Output the [x, y] coordinate of the center of the cell containing the given text.  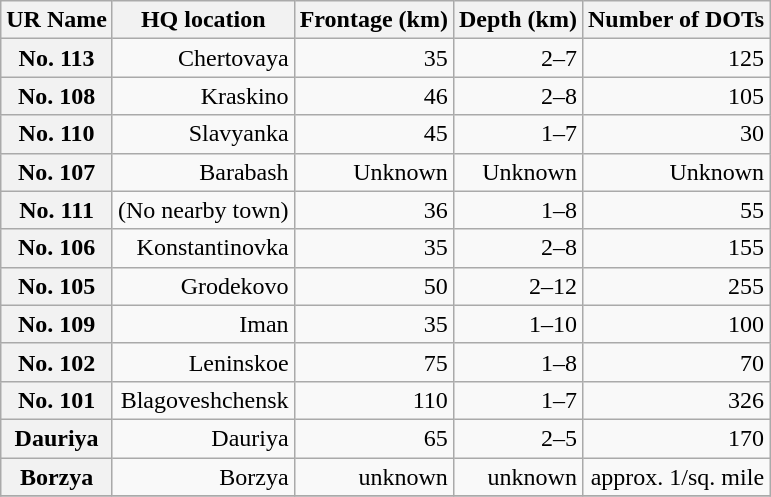
125 [676, 58]
Number of DOTs [676, 20]
No. 108 [57, 96]
155 [676, 248]
255 [676, 286]
50 [374, 286]
Frontage (km) [374, 20]
170 [676, 438]
326 [676, 400]
36 [374, 210]
1–10 [518, 324]
No. 109 [57, 324]
No. 102 [57, 362]
Blagoveshchensk [203, 400]
Kraskino [203, 96]
Iman [203, 324]
Chertovaya [203, 58]
65 [374, 438]
Depth (km) [518, 20]
No. 110 [57, 134]
No. 111 [57, 210]
70 [676, 362]
Slavyanka [203, 134]
No. 101 [57, 400]
(No nearby town) [203, 210]
No. 105 [57, 286]
UR Name [57, 20]
45 [374, 134]
Barabash [203, 172]
No. 106 [57, 248]
30 [676, 134]
55 [676, 210]
No. 113 [57, 58]
Leninskoe [203, 362]
100 [676, 324]
2–12 [518, 286]
2–7 [518, 58]
Grodekovo [203, 286]
110 [374, 400]
Konstantinovka [203, 248]
2–5 [518, 438]
No. 107 [57, 172]
46 [374, 96]
approx. 1/sq. mile [676, 477]
105 [676, 96]
75 [374, 362]
HQ location [203, 20]
